Detect which cell encompasses the target text, then output its (x, y) center coordinate. 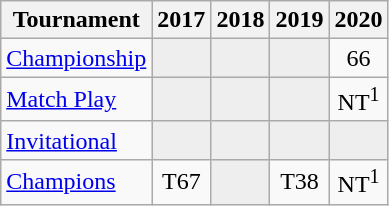
Invitational (76, 140)
Championship (76, 58)
2017 (182, 20)
Match Play (76, 100)
2020 (358, 20)
2019 (300, 20)
2018 (240, 20)
66 (358, 58)
Champions (76, 182)
Tournament (76, 20)
T38 (300, 182)
T67 (182, 182)
